For the text-containing cell, return its midpoint in (X, Y) coordinate format. 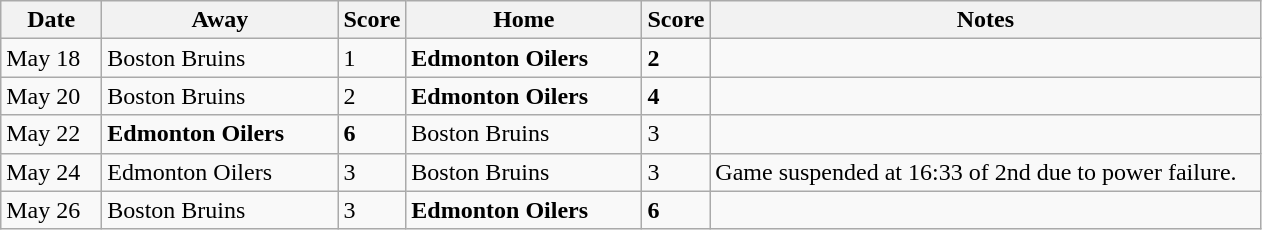
1 (372, 58)
Game suspended at 16:33 of 2nd due to power failure. (986, 172)
May 22 (52, 134)
Away (220, 20)
May 26 (52, 210)
May 18 (52, 58)
Notes (986, 20)
Date (52, 20)
May 20 (52, 96)
May 24 (52, 172)
4 (676, 96)
Home (524, 20)
